For the text-containing cell, return its midpoint in [x, y] coordinate format. 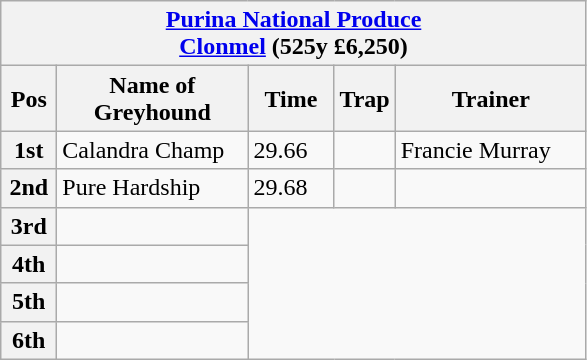
Time [291, 98]
3rd [29, 226]
29.68 [291, 188]
5th [29, 302]
29.66 [291, 150]
6th [29, 340]
Name of Greyhound [152, 98]
Francie Murray [490, 150]
Pos [29, 98]
Pure Hardship [152, 188]
Trainer [490, 98]
1st [29, 150]
4th [29, 264]
Purina National Produce Clonmel (525y £6,250) [294, 34]
Trap [364, 98]
Calandra Champ [152, 150]
2nd [29, 188]
